Find where the given text appears and provide that cell's center as [x, y] coordinate. 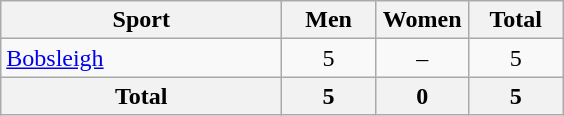
Bobsleigh [142, 58]
Men [329, 20]
– [422, 58]
0 [422, 96]
Sport [142, 20]
Women [422, 20]
